Search for the cell housing the specified text and yield its (X, Y) center coordinate. 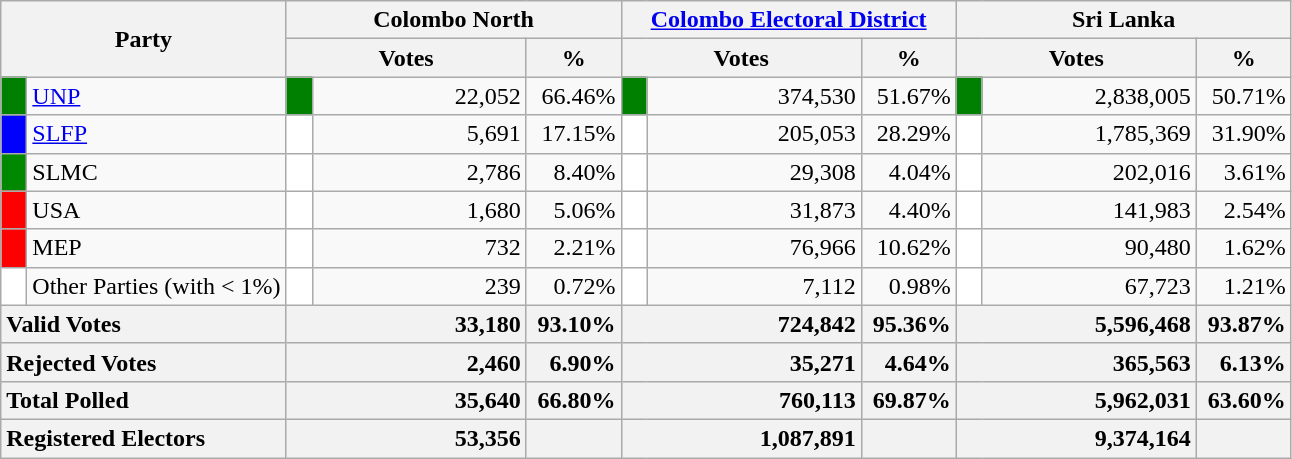
90,480 (1089, 248)
Colombo North (454, 20)
1,785,369 (1089, 134)
3.61% (1244, 172)
76,966 (754, 248)
202,016 (1089, 172)
9,374,164 (1076, 438)
6.90% (574, 362)
5.06% (574, 210)
Rejected Votes (144, 362)
Total Polled (144, 400)
29,308 (754, 172)
Party (144, 39)
93.87% (1244, 324)
69.87% (908, 400)
1,680 (419, 210)
4.40% (908, 210)
2,786 (419, 172)
10.62% (908, 248)
724,842 (741, 324)
50.71% (1244, 96)
4.04% (908, 172)
SLMC (156, 172)
35,271 (741, 362)
1.62% (1244, 248)
239 (419, 286)
5,962,031 (1076, 400)
SLFP (156, 134)
MEP (156, 248)
0.72% (574, 286)
28.29% (908, 134)
365,563 (1076, 362)
67,723 (1089, 286)
33,180 (406, 324)
205,053 (754, 134)
93.10% (574, 324)
Sri Lanka (1124, 20)
USA (156, 210)
53,356 (406, 438)
2,460 (406, 362)
Other Parties (with < 1%) (156, 286)
8.40% (574, 172)
4.64% (908, 362)
5,691 (419, 134)
1.21% (1244, 286)
760,113 (741, 400)
Registered Electors (144, 438)
5,596,468 (1076, 324)
7,112 (754, 286)
6.13% (1244, 362)
374,530 (754, 96)
31.90% (1244, 134)
2.21% (574, 248)
66.80% (574, 400)
17.15% (574, 134)
63.60% (1244, 400)
UNP (156, 96)
51.67% (908, 96)
141,983 (1089, 210)
95.36% (908, 324)
Valid Votes (144, 324)
2,838,005 (1089, 96)
31,873 (754, 210)
2.54% (1244, 210)
66.46% (574, 96)
35,640 (406, 400)
1,087,891 (741, 438)
Colombo Electoral District (788, 20)
22,052 (419, 96)
0.98% (908, 286)
732 (419, 248)
